Pinpoint the cell where the given text exists, returning its [X, Y] midpoint coordinate. 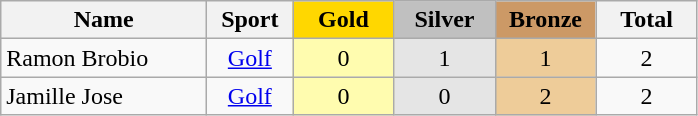
Name [104, 20]
Jamille Jose [104, 96]
Silver [444, 20]
Sport [250, 20]
Total [646, 20]
Ramon Brobio [104, 58]
Gold [344, 20]
Bronze [546, 20]
